From the cell containing the given text, extract its center point as [X, Y] coordinate. 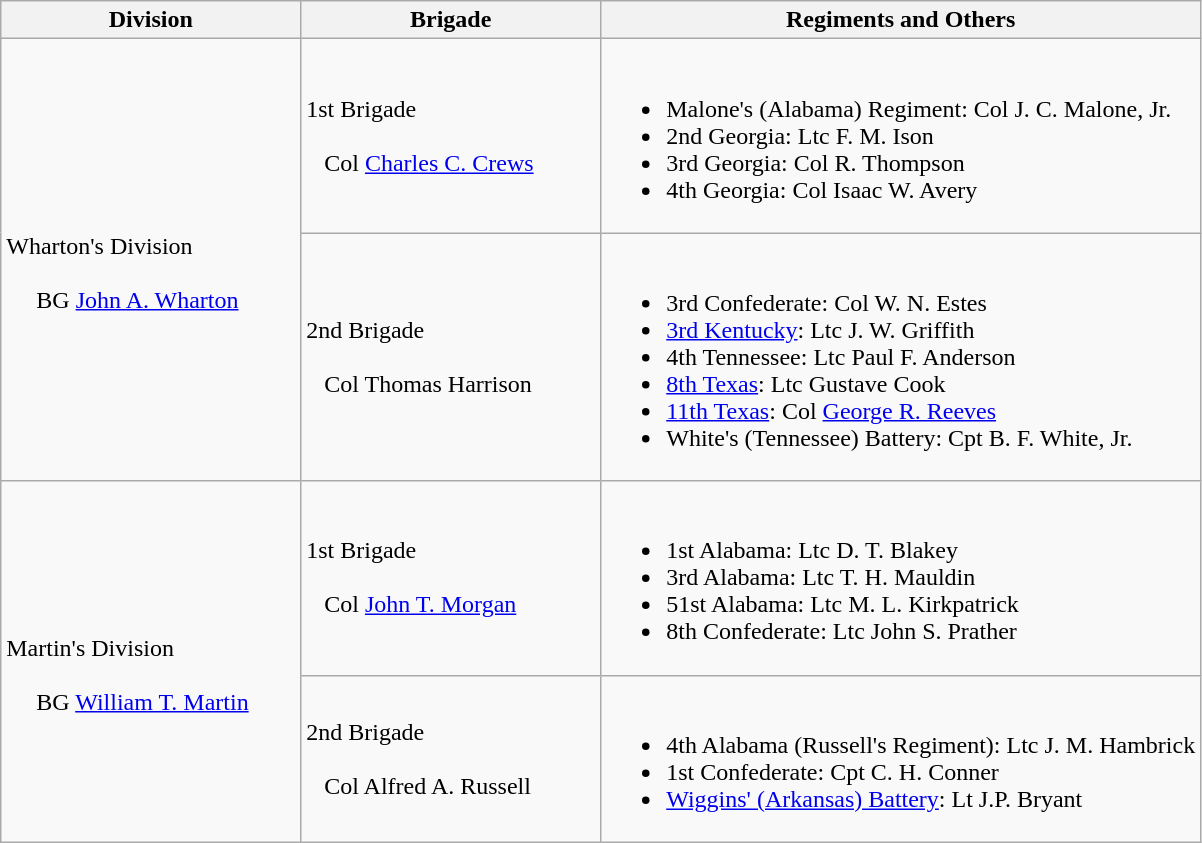
2nd Brigade Col Alfred A. Russell [451, 758]
1st Brigade Col John T. Morgan [451, 578]
Martin's Division BG William T. Martin [151, 662]
1st Alabama: Ltc D. T. Blakey3rd Alabama: Ltc T. H. Mauldin51st Alabama: Ltc M. L. Kirkpatrick8th Confederate: Ltc John S. Prather [901, 578]
2nd Brigade Col Thomas Harrison [451, 357]
Brigade [451, 20]
Wharton's Division BG John A. Wharton [151, 260]
Division [151, 20]
4th Alabama (Russell's Regiment): Ltc J. M. Hambrick1st Confederate: Cpt C. H. ConnerWiggins' (Arkansas) Battery: Lt J.P. Bryant [901, 758]
Regiments and Others [901, 20]
Malone's (Alabama) Regiment: Col J. C. Malone, Jr.2nd Georgia: Ltc F. M. Ison3rd Georgia: Col R. Thompson4th Georgia: Col Isaac W. Avery [901, 136]
1st Brigade Col Charles C. Crews [451, 136]
